Identify which cell holds the provided text, then report its (X, Y) central coordinate. 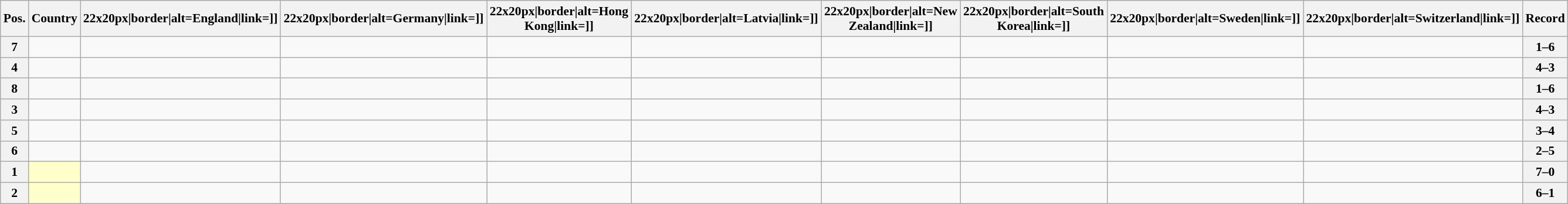
8 (15, 89)
Record (1545, 19)
5 (15, 131)
6 (15, 151)
Country (55, 19)
7 (15, 47)
22x20px|border|alt=Hong Kong|link=]] (560, 19)
3 (15, 110)
6–1 (1545, 193)
22x20px|border|alt=Latvia|link=]] (726, 19)
22x20px|border|alt=Switzerland|link=]] (1413, 19)
22x20px|border|alt=Germany|link=]] (384, 19)
22x20px|border|alt=South Korea|link=]] (1034, 19)
22x20px|border|alt=England|link=]] (181, 19)
1 (15, 172)
4 (15, 68)
2–5 (1545, 151)
7–0 (1545, 172)
Pos. (15, 19)
22x20px|border|alt=New Zealand|link=]] (890, 19)
3–4 (1545, 131)
22x20px|border|alt=Sweden|link=]] (1205, 19)
2 (15, 193)
